Extract the (X, Y) coordinate from the center of the cell holding the provided text.  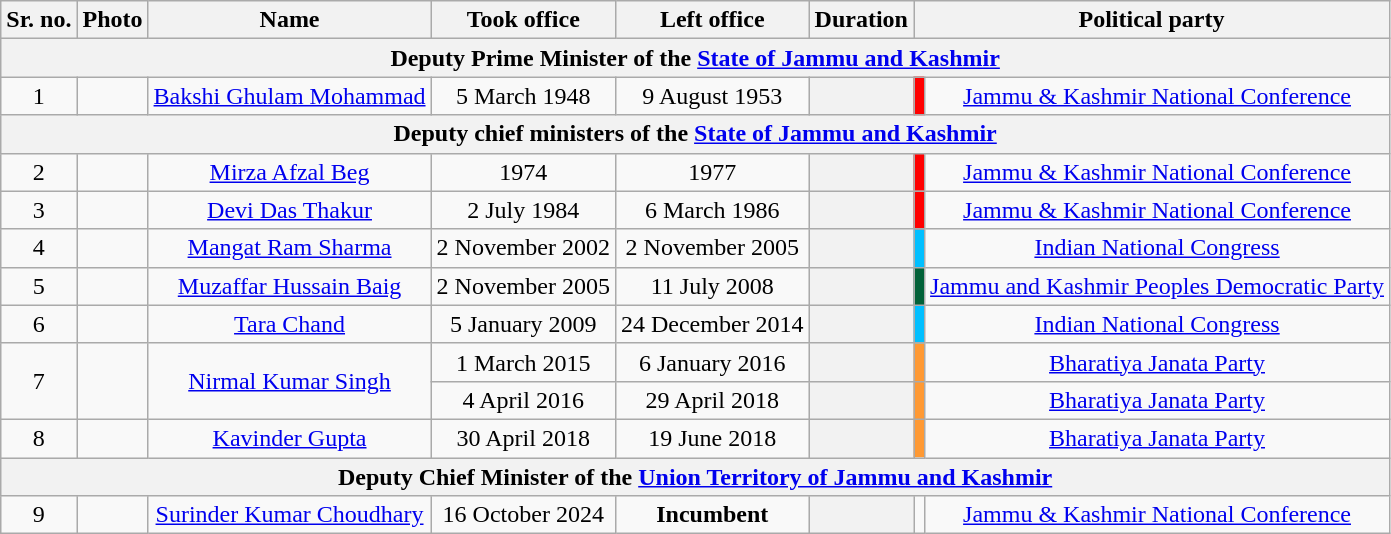
Deputy chief ministers of the State of Jammu and Kashmir (696, 134)
Mirza Afzal Beg (290, 172)
Bakshi Ghulam Mohammad (290, 96)
3 (39, 210)
Surinder Kumar Choudhary (290, 515)
1974 (523, 172)
Photo (112, 20)
Jammu and Kashmir Peoples Democratic Party (1158, 286)
4 April 2016 (523, 400)
5 (39, 286)
19 June 2018 (712, 438)
Political party (1152, 20)
Left office (712, 20)
Devi Das Thakur (290, 210)
Took office (523, 20)
1 March 2015 (523, 362)
Tara Chand (290, 324)
2 (39, 172)
5 January 2009 (523, 324)
6 January 2016 (712, 362)
4 (39, 248)
Kavinder Gupta (290, 438)
24 December 2014 (712, 324)
1977 (712, 172)
Incumbent (712, 515)
Sr. no. (39, 20)
Mangat Ram Sharma (290, 248)
Duration (861, 20)
9 (39, 515)
8 (39, 438)
2 July 1984 (523, 210)
1 (39, 96)
7 (39, 381)
11 July 2008 (712, 286)
6 March 1986 (712, 210)
29 April 2018 (712, 400)
30 April 2018 (523, 438)
9 August 1953 (712, 96)
5 March 1948 (523, 96)
Muzaffar Hussain Baig (290, 286)
6 (39, 324)
2 November 2002 (523, 248)
Deputy Chief Minister of the Union Territory of Jammu and Kashmir (696, 477)
Nirmal Kumar Singh (290, 381)
16 October 2024 (523, 515)
Deputy Prime Minister of the State of Jammu and Kashmir (696, 58)
Name (290, 20)
